Find where the given text appears and provide that cell's center as (x, y) coordinate. 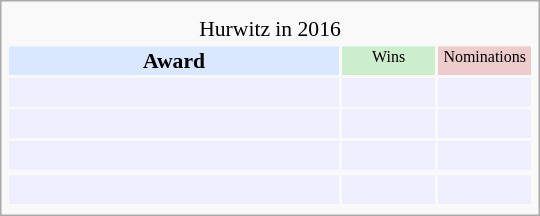
Nominations (484, 60)
Wins (388, 60)
Award (174, 60)
Hurwitz in 2016 (270, 29)
